Search for the cell housing the specified text and yield its [X, Y] center coordinate. 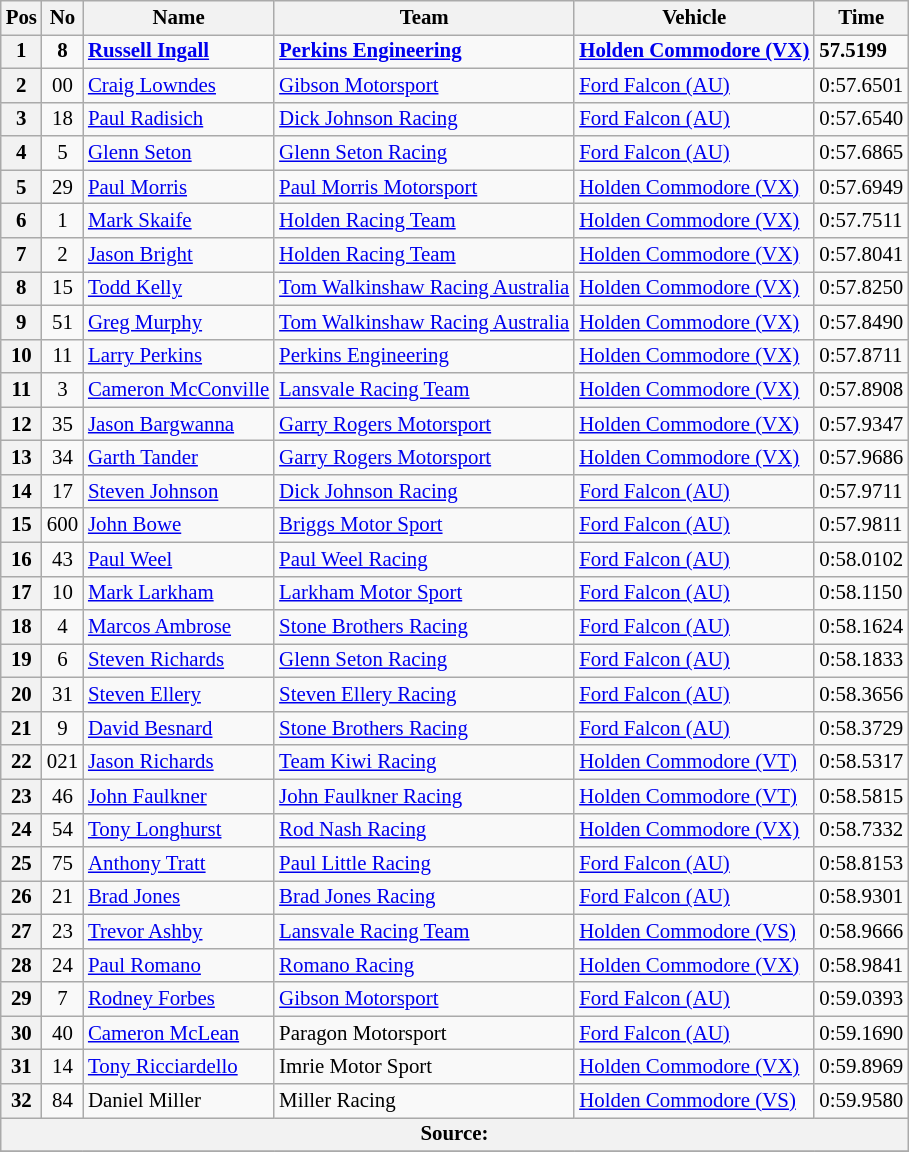
John Bowe [178, 525]
0:57.6865 [861, 153]
40 [62, 1033]
Vehicle [694, 18]
0:57.8250 [861, 288]
600 [62, 525]
Steven Ellery [178, 695]
Marcos Ambrose [178, 627]
0:58.5317 [861, 762]
51 [62, 322]
13 [22, 458]
28 [22, 965]
Steven Johnson [178, 491]
Jason Bright [178, 255]
0:57.8908 [861, 390]
0:57.9347 [861, 424]
Paul Weel Racing [424, 559]
0:57.9711 [861, 491]
25 [22, 864]
26 [22, 898]
0:57.9811 [861, 525]
Pos [22, 18]
0:58.9301 [861, 898]
0:57.8490 [861, 322]
Imrie Motor Sport [424, 1067]
Glenn Seton [178, 153]
12 [22, 424]
0:59.9580 [861, 1101]
0:59.1690 [861, 1033]
Daniel Miller [178, 1101]
0:57.6949 [861, 187]
Team Kiwi Racing [424, 762]
Rod Nash Racing [424, 830]
Brad Jones Racing [424, 898]
0:57.6540 [861, 119]
Larry Perkins [178, 356]
Brad Jones [178, 898]
0:58.9666 [861, 931]
Todd Kelly [178, 288]
0:57.8041 [861, 255]
57.5199 [861, 51]
46 [62, 796]
David Besnard [178, 728]
75 [62, 864]
16 [22, 559]
19 [22, 661]
0:58.5815 [861, 796]
021 [62, 762]
Greg Murphy [178, 322]
34 [62, 458]
Miller Racing [424, 1101]
Cameron McLean [178, 1033]
0:58.1150 [861, 593]
Paul Morris Motorsport [424, 187]
Time [861, 18]
Trevor Ashby [178, 931]
Paul Morris [178, 187]
84 [62, 1101]
35 [62, 424]
0:58.3656 [861, 695]
Paul Romano [178, 965]
0:57.7511 [861, 221]
Steven Ellery Racing [424, 695]
Larkham Motor Sport [424, 593]
0:59.0393 [861, 999]
Mark Larkham [178, 593]
0:58.7332 [861, 830]
Paul Radisich [178, 119]
Russell Ingall [178, 51]
Paul Little Racing [424, 864]
Team [424, 18]
43 [62, 559]
Garth Tander [178, 458]
54 [62, 830]
Name [178, 18]
0:59.8969 [861, 1067]
0:57.8711 [861, 356]
John Faulkner [178, 796]
Cameron McConville [178, 390]
0:57.9686 [861, 458]
Paul Weel [178, 559]
Tony Ricciardello [178, 1067]
22 [22, 762]
No [62, 18]
27 [22, 931]
Jason Bargwanna [178, 424]
Source: [454, 1135]
0:58.1624 [861, 627]
Romano Racing [424, 965]
Tony Longhurst [178, 830]
Rodney Forbes [178, 999]
Steven Richards [178, 661]
0:58.8153 [861, 864]
John Faulkner Racing [424, 796]
Jason Richards [178, 762]
0:58.1833 [861, 661]
0:58.3729 [861, 728]
0:58.9841 [861, 965]
Anthony Tratt [178, 864]
0:58.0102 [861, 559]
0:57.6501 [861, 85]
30 [22, 1033]
Briggs Motor Sport [424, 525]
00 [62, 85]
Mark Skaife [178, 221]
32 [22, 1101]
20 [22, 695]
Paragon Motorsport [424, 1033]
Craig Lowndes [178, 85]
